Detect which cell encompasses the target text, then output its [x, y] center coordinate. 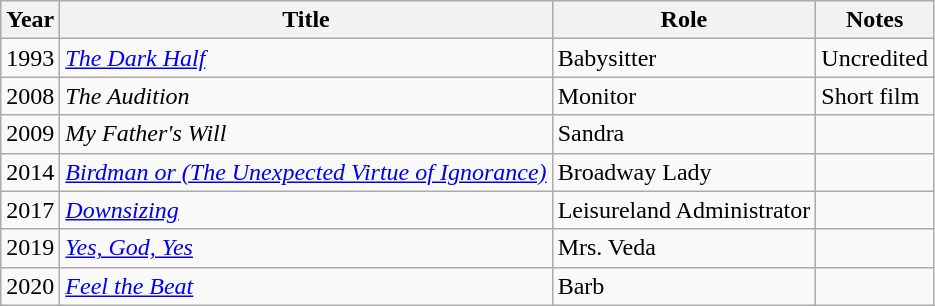
The Audition [306, 96]
Babysitter [684, 58]
Downsizing [306, 210]
Notes [875, 20]
Leisureland Administrator [684, 210]
2019 [30, 248]
Monitor [684, 96]
The Dark Half [306, 58]
My Father's Will [306, 134]
Birdman or (The Unexpected Virtue of Ignorance) [306, 172]
Feel the Beat [306, 286]
Broadway Lady [684, 172]
2017 [30, 210]
2009 [30, 134]
Role [684, 20]
Short film [875, 96]
Year [30, 20]
Uncredited [875, 58]
2020 [30, 286]
Mrs. Veda [684, 248]
Sandra [684, 134]
1993 [30, 58]
2014 [30, 172]
2008 [30, 96]
Title [306, 20]
Barb [684, 286]
Yes, God, Yes [306, 248]
